Scan for the cell matching the given text and deliver its (x, y) coordinate at center. 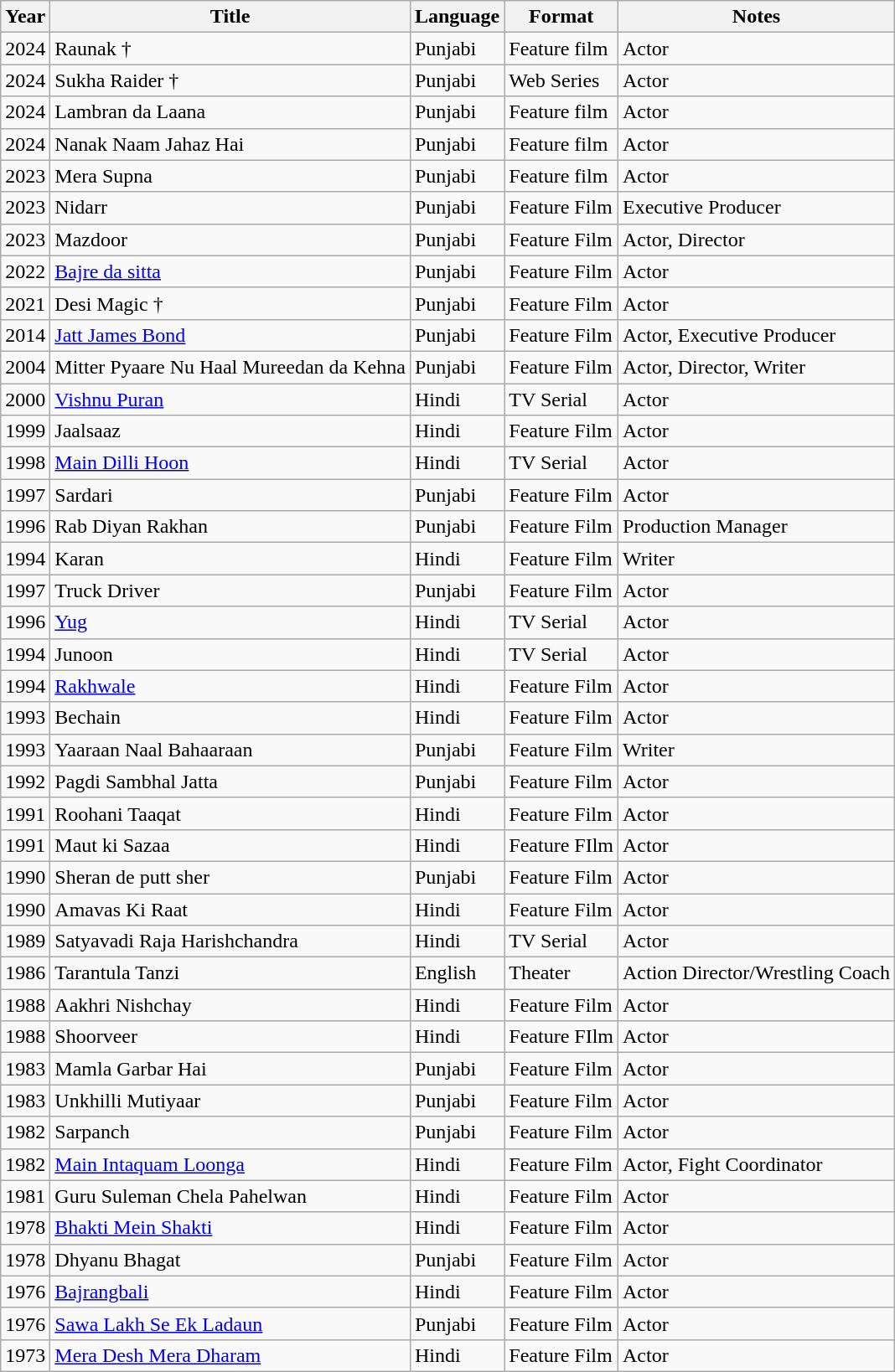
Main Intaquam Loonga (230, 1164)
Bajrangbali (230, 1292)
Rab Diyan Rakhan (230, 527)
1999 (25, 431)
Desi Magic † (230, 303)
Jaalsaaz (230, 431)
Karan (230, 559)
Lambran da Laana (230, 112)
Aakhri Nishchay (230, 1005)
Nidarr (230, 208)
1998 (25, 463)
Junoon (230, 654)
Sardari (230, 495)
Mitter Pyaare Nu Haal Mureedan da Kehna (230, 367)
1989 (25, 941)
1986 (25, 973)
Bhakti Mein Shakti (230, 1228)
Mazdoor (230, 240)
Sarpanch (230, 1132)
Sukha Raider † (230, 80)
Dhyanu Bhagat (230, 1260)
Actor, Director, Writer (757, 367)
English (457, 973)
Jatt James Bond (230, 335)
Notes (757, 17)
2021 (25, 303)
Vishnu Puran (230, 400)
Amavas Ki Raat (230, 909)
Theater (561, 973)
Sawa Lakh Se Ek Ladaun (230, 1323)
Action Director/Wrestling Coach (757, 973)
Unkhilli Mutiyaar (230, 1101)
Language (457, 17)
Actor, Fight Coordinator (757, 1164)
Web Series (561, 80)
Tarantula Tanzi (230, 973)
Year (25, 17)
Actor, Director (757, 240)
Guru Suleman Chela Pahelwan (230, 1196)
Satyavadi Raja Harishchandra (230, 941)
Shoorveer (230, 1037)
2004 (25, 367)
Yug (230, 622)
Main Dilli Hoon (230, 463)
1992 (25, 781)
Nanak Naam Jahaz Hai (230, 144)
Maut ki Sazaa (230, 845)
Format (561, 17)
Bajre da sitta (230, 271)
1973 (25, 1355)
Bechain (230, 718)
2022 (25, 271)
Yaaraan Naal Bahaaraan (230, 750)
Rakhwale (230, 686)
Roohani Taaqat (230, 813)
Actor, Executive Producer (757, 335)
Mera Desh Mera Dharam (230, 1355)
Mera Supna (230, 176)
Pagdi Sambhal Jatta (230, 781)
1981 (25, 1196)
Truck Driver (230, 591)
Title (230, 17)
Executive Producer (757, 208)
2014 (25, 335)
Raunak † (230, 49)
Mamla Garbar Hai (230, 1069)
2000 (25, 400)
Sheran de putt sher (230, 877)
Production Manager (757, 527)
